Scan for the cell matching the given text and deliver its [X, Y] coordinate at center. 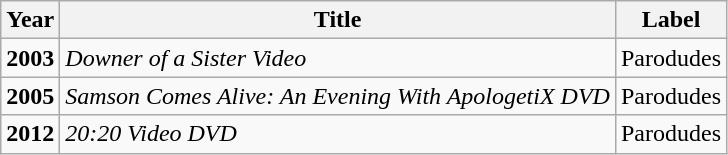
2003 [30, 58]
2012 [30, 134]
2005 [30, 96]
Year [30, 20]
Title [338, 20]
20:20 Video DVD [338, 134]
Label [670, 20]
Downer of a Sister Video [338, 58]
Samson Comes Alive: An Evening With ApologetiX DVD [338, 96]
